Search for the cell housing the specified text and yield its [X, Y] center coordinate. 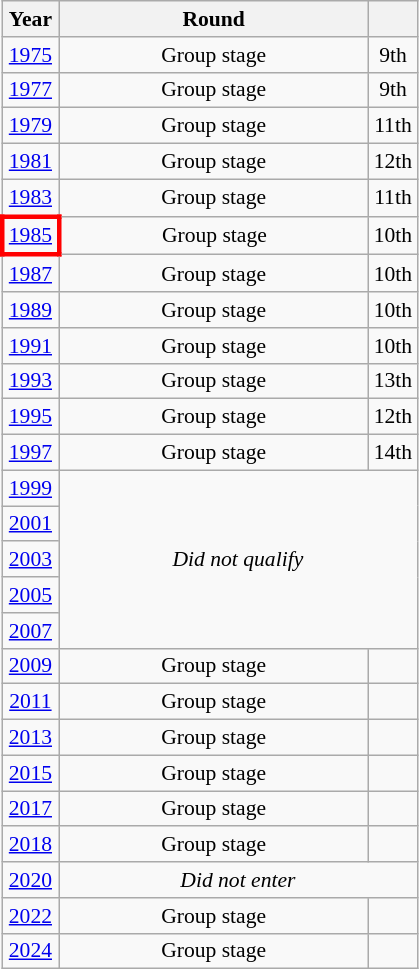
2020 [30, 880]
Did not qualify [238, 559]
1995 [30, 417]
1979 [30, 126]
1985 [30, 236]
2001 [30, 524]
2009 [30, 666]
1989 [30, 310]
2017 [30, 809]
Did not enter [238, 880]
2022 [30, 916]
2005 [30, 595]
2003 [30, 560]
Round [214, 19]
1983 [30, 198]
2011 [30, 702]
2024 [30, 951]
1981 [30, 162]
1987 [30, 274]
Year [30, 19]
2013 [30, 738]
2018 [30, 845]
2007 [30, 631]
1997 [30, 453]
1975 [30, 55]
2015 [30, 773]
1991 [30, 346]
1977 [30, 90]
14th [394, 453]
13th [394, 381]
1993 [30, 381]
1999 [30, 488]
